Scan for the cell matching the given text and deliver its [x, y] coordinate at center. 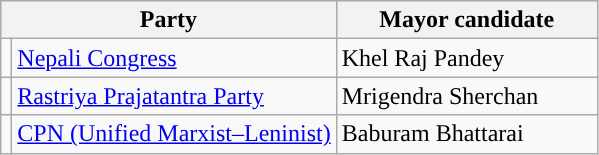
Rastriya Prajatantra Party [174, 96]
CPN (Unified Marxist–Leninist) [174, 134]
Nepali Congress [174, 58]
Baburam Bhattarai [466, 134]
Party [168, 20]
Mrigendra Sherchan [466, 96]
Mayor candidate [466, 20]
Khel Raj Pandey [466, 58]
